For the text-containing cell, return its midpoint in (x, y) coordinate format. 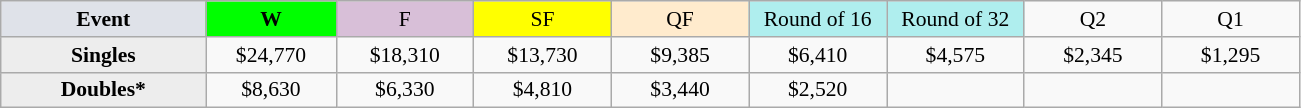
$1,295 (1231, 55)
$2,520 (818, 90)
$6,410 (818, 55)
Round of 16 (818, 19)
W (271, 19)
$3,440 (680, 90)
$2,345 (1093, 55)
$4,575 (955, 55)
$4,810 (543, 90)
Event (104, 19)
Q2 (1093, 19)
$18,310 (405, 55)
$6,330 (405, 90)
$13,730 (543, 55)
$8,630 (271, 90)
QF (680, 19)
SF (543, 19)
Round of 32 (955, 19)
Q1 (1231, 19)
$24,770 (271, 55)
Singles (104, 55)
F (405, 19)
Doubles* (104, 90)
$9,385 (680, 55)
